For the text-containing cell, return its midpoint in (X, Y) coordinate format. 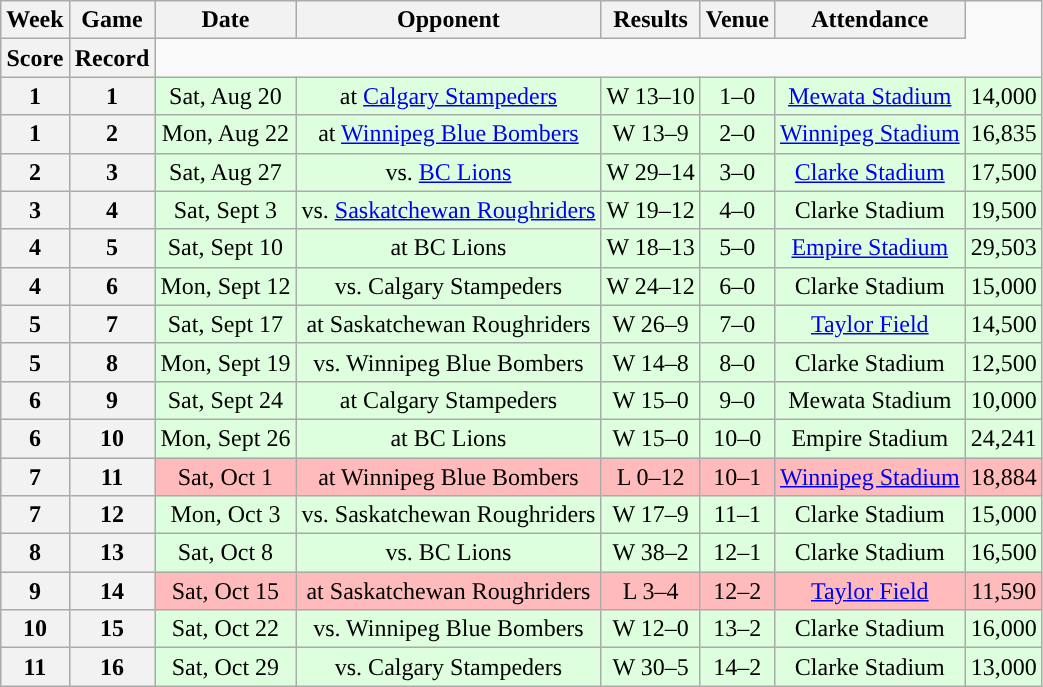
14,500 (1004, 324)
13–2 (737, 629)
12,500 (1004, 362)
14 (112, 591)
Sat, Sept 3 (226, 210)
10,000 (1004, 400)
16,835 (1004, 134)
W 18–13 (650, 248)
2–0 (737, 134)
10–1 (737, 477)
14–2 (737, 667)
18,884 (1004, 477)
12–2 (737, 591)
W 14–8 (650, 362)
L 0–12 (650, 477)
11–1 (737, 515)
10–0 (737, 438)
13 (112, 553)
W 30–5 (650, 667)
12–1 (737, 553)
Sat, Sept 10 (226, 248)
16,000 (1004, 629)
W 24–12 (650, 286)
Sat, Oct 15 (226, 591)
Sat, Sept 17 (226, 324)
Game (112, 20)
Record (112, 58)
Mon, Sept 12 (226, 286)
9–0 (737, 400)
Mon, Sept 26 (226, 438)
W 12–0 (650, 629)
Sat, Aug 20 (226, 96)
Results (650, 20)
17,500 (1004, 172)
Sat, Oct 22 (226, 629)
W 19–12 (650, 210)
7–0 (737, 324)
Sat, Aug 27 (226, 172)
8–0 (737, 362)
W 13–10 (650, 96)
5–0 (737, 248)
Score (35, 58)
W 38–2 (650, 553)
Sat, Sept 24 (226, 400)
Sat, Oct 8 (226, 553)
Sat, Oct 1 (226, 477)
19,500 (1004, 210)
3–0 (737, 172)
Week (35, 20)
W 13–9 (650, 134)
W 17–9 (650, 515)
13,000 (1004, 667)
4–0 (737, 210)
Date (226, 20)
W 26–9 (650, 324)
W 29–14 (650, 172)
16,500 (1004, 553)
14,000 (1004, 96)
Mon, Aug 22 (226, 134)
16 (112, 667)
29,503 (1004, 248)
1–0 (737, 96)
11,590 (1004, 591)
Opponent (448, 20)
Mon, Sept 19 (226, 362)
24,241 (1004, 438)
15 (112, 629)
Mon, Oct 3 (226, 515)
6–0 (737, 286)
12 (112, 515)
Sat, Oct 29 (226, 667)
Attendance (870, 20)
L 3–4 (650, 591)
Venue (737, 20)
